Locate the cell with the specified text and output its (X, Y) center coordinate. 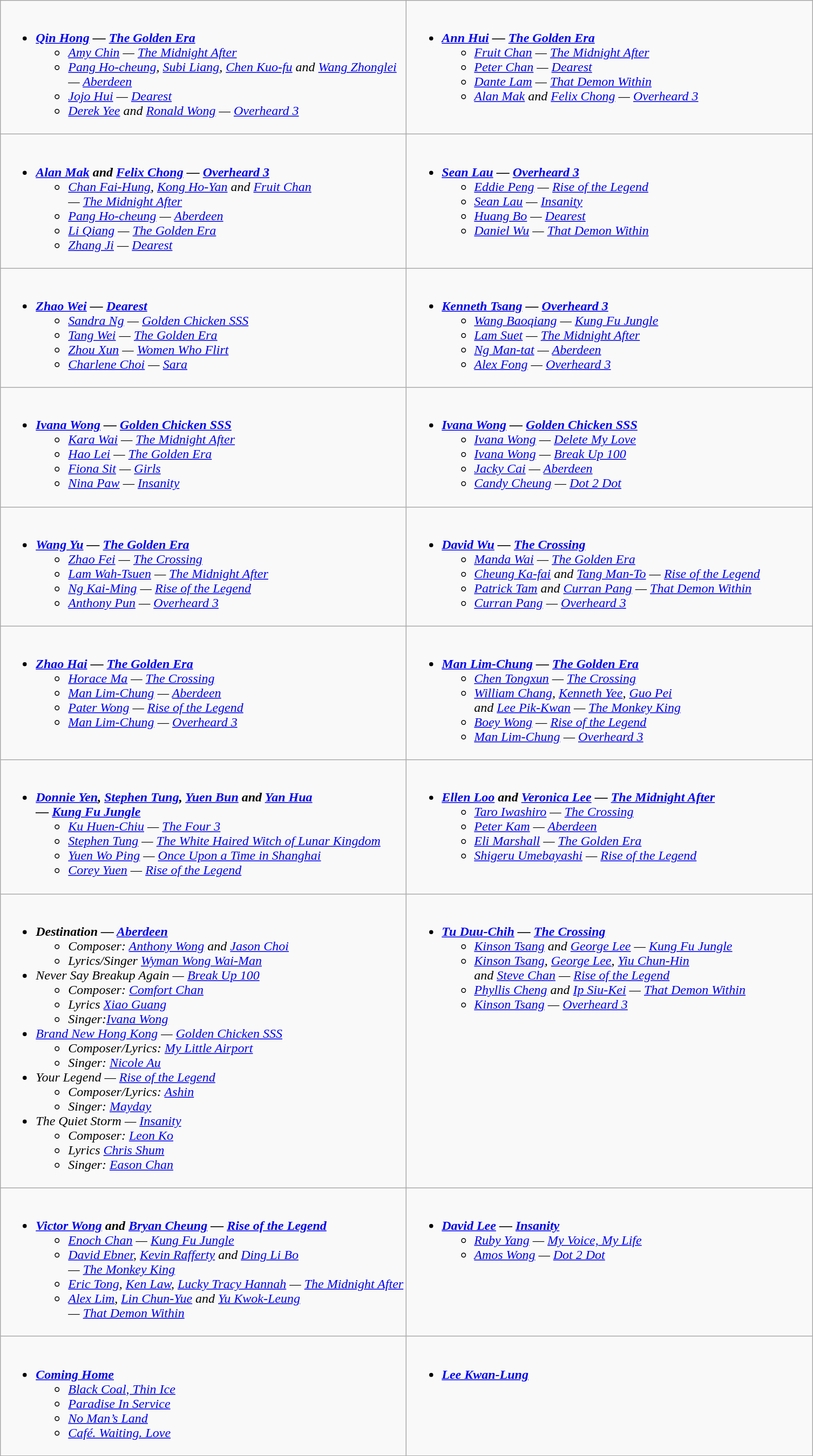
Wang Yu — The Golden EraZhao Fei — The CrossingLam Wah-Tsuen — The Midnight AfterNg Kai-Ming — Rise of the LegendAnthony Pun — Overheard 3 (204, 567)
Ann Hui — The Golden EraFruit Chan — The Midnight AfterPeter Chan — DearestDante Lam — That Demon WithinAlan Mak and Felix Chong — Overheard 3 (609, 67)
Zhao Hai — The Golden EraHorace Ma — The CrossingMan Lim-Chung — AberdeenPater Wong — Rise of the LegendMan Lim-Chung — Overheard 3 (204, 693)
David Lee — InsanityRuby Yang — My Voice, My LifeAmos Wong — Dot 2 Dot (609, 1262)
Ivana Wong — Golden Chicken SSSIvana Wong — Delete My LoveIvana Wong — Break Up 100Jacky Cai — AberdeenCandy Cheung — Dot 2 Dot (609, 447)
Lee Kwan-Lung (609, 1396)
Ivana Wong — Golden Chicken SSSKara Wai — The Midnight AfterHao Lei — The Golden EraFiona Sit — GirlsNina Paw — Insanity (204, 447)
Kenneth Tsang — Overheard 3Wang Baoqiang — Kung Fu JungleLam Suet — The Midnight AfterNg Man-tat — AberdeenAlex Fong — Overheard 3 (609, 328)
Zhao Wei — DearestSandra Ng — Golden Chicken SSSTang Wei — The Golden EraZhou Xun — Women Who FlirtCharlene Choi — Sara (204, 328)
Sean Lau — Overheard 3Eddie Peng — Rise of the LegendSean Lau — InsanityHuang Bo — DearestDaniel Wu — That Demon Within (609, 201)
Coming Home Black Coal, Thin Ice Paradise In Service No Man’s Land Café. Waiting. Love (204, 1396)
